Extract the (x, y) coordinate from the center of the cell holding the provided text.  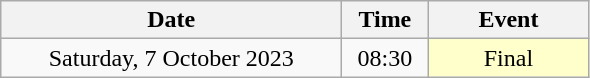
Final (508, 58)
Event (508, 20)
Time (385, 20)
Saturday, 7 October 2023 (172, 58)
Date (172, 20)
08:30 (385, 58)
